Search for the cell housing the specified text and yield its (X, Y) center coordinate. 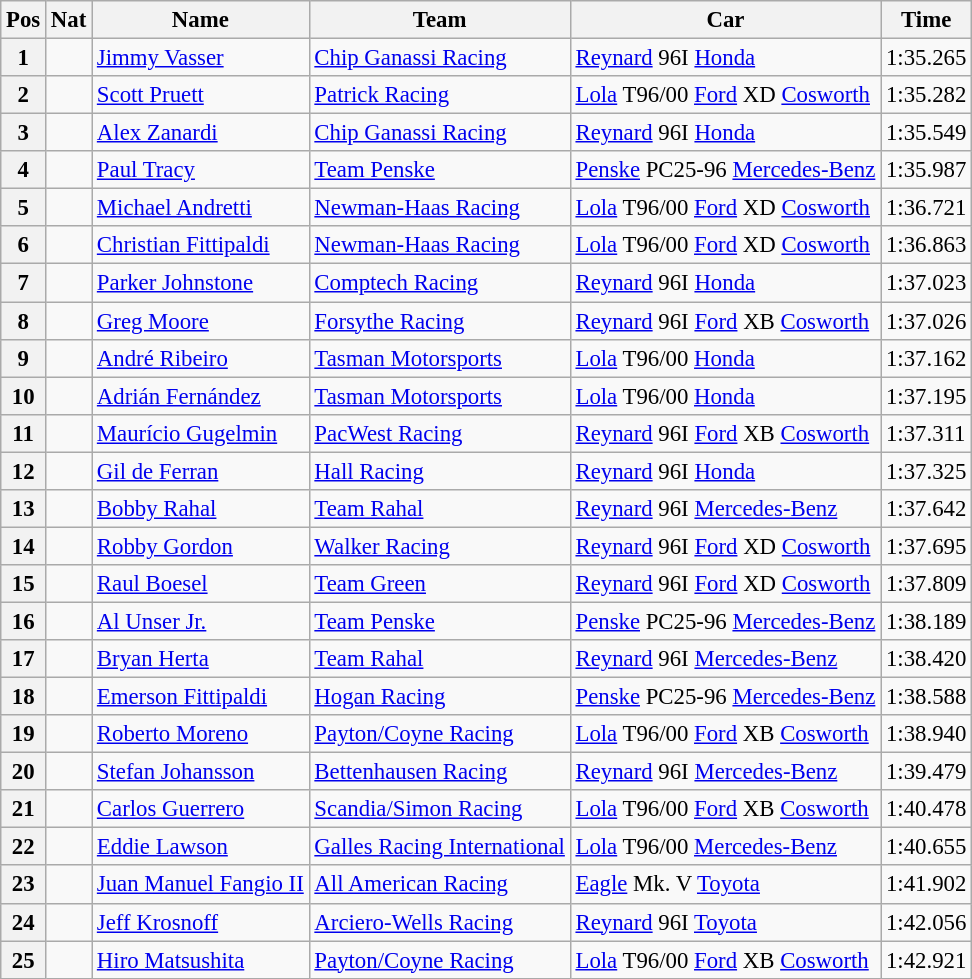
Patrick Racing (440, 95)
1:42.921 (926, 960)
Time (926, 20)
2 (24, 95)
Team (440, 20)
Maurício Gugelmin (201, 433)
1:38.420 (926, 659)
Raul Boesel (201, 584)
Bryan Herta (201, 659)
Robby Gordon (201, 546)
21 (24, 809)
18 (24, 697)
1:37.026 (926, 321)
Scott Pruett (201, 95)
1:38.189 (926, 621)
Jimmy Vasser (201, 58)
Nat (69, 20)
Team Green (440, 584)
Hall Racing (440, 471)
Lola T96/00 Mercedes-Benz (725, 847)
1:37.325 (926, 471)
8 (24, 321)
1:36.721 (926, 208)
1:38.588 (926, 697)
1:41.902 (926, 885)
1:42.056 (926, 922)
Stefan Johansson (201, 772)
3 (24, 133)
Al Unser Jr. (201, 621)
15 (24, 584)
1:35.265 (926, 58)
1:39.479 (926, 772)
Roberto Moreno (201, 734)
25 (24, 960)
1:37.162 (926, 358)
1:35.549 (926, 133)
Car (725, 20)
17 (24, 659)
1:37.023 (926, 283)
13 (24, 509)
Hogan Racing (440, 697)
1:35.987 (926, 170)
Jeff Krosnoff (201, 922)
7 (24, 283)
Michael Andretti (201, 208)
23 (24, 885)
Pos (24, 20)
Greg Moore (201, 321)
16 (24, 621)
1:40.478 (926, 809)
1:35.282 (926, 95)
Bettenhausen Racing (440, 772)
1:38.940 (926, 734)
1:37.695 (926, 546)
Christian Fittipaldi (201, 245)
PacWest Racing (440, 433)
Gil de Ferran (201, 471)
Alex Zanardi (201, 133)
14 (24, 546)
André Ribeiro (201, 358)
Forsythe Racing (440, 321)
Eddie Lawson (201, 847)
Comptech Racing (440, 283)
12 (24, 471)
Galles Racing International (440, 847)
1:36.863 (926, 245)
Bobby Rahal (201, 509)
Parker Johnstone (201, 283)
Reynard 96I Toyota (725, 922)
11 (24, 433)
1 (24, 58)
1:37.642 (926, 509)
1:37.809 (926, 584)
Paul Tracy (201, 170)
20 (24, 772)
Walker Racing (440, 546)
Name (201, 20)
4 (24, 170)
Scandia/Simon Racing (440, 809)
Hiro Matsushita (201, 960)
All American Racing (440, 885)
9 (24, 358)
Adrián Fernández (201, 396)
24 (24, 922)
5 (24, 208)
22 (24, 847)
Arciero-Wells Racing (440, 922)
Carlos Guerrero (201, 809)
1:40.655 (926, 847)
6 (24, 245)
10 (24, 396)
Juan Manuel Fangio II (201, 885)
1:37.195 (926, 396)
Eagle Mk. V Toyota (725, 885)
19 (24, 734)
Emerson Fittipaldi (201, 697)
1:37.311 (926, 433)
